Extract the [x, y] coordinate from the center of the cell holding the provided text.  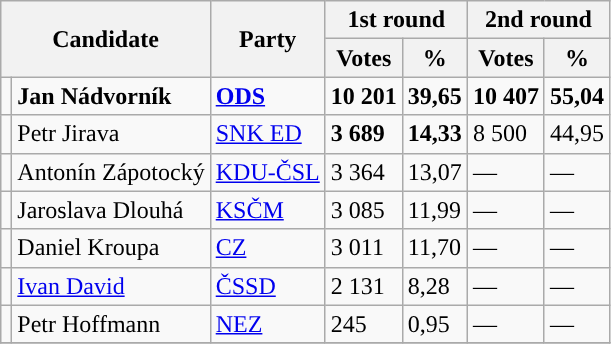
Party [268, 39]
CZ [268, 248]
39,65 [434, 96]
3 011 [364, 248]
8 500 [506, 134]
Petr Hoffmann [111, 324]
13,07 [434, 172]
ODS [268, 96]
KSČM [268, 210]
1st round [396, 20]
Jan Nádvorník [111, 96]
14,33 [434, 134]
3 364 [364, 172]
44,95 [576, 134]
3 689 [364, 134]
NEZ [268, 324]
Daniel Kroupa [111, 248]
3 085 [364, 210]
2nd round [538, 20]
8,28 [434, 286]
ČSSD [268, 286]
11,70 [434, 248]
Petr Jirava [111, 134]
245 [364, 324]
KDU-ČSL [268, 172]
0,95 [434, 324]
Candidate [106, 39]
Ivan David [111, 286]
2 131 [364, 286]
10 201 [364, 96]
10 407 [506, 96]
55,04 [576, 96]
Jaroslava Dlouhá [111, 210]
SNK ED [268, 134]
11,99 [434, 210]
Antonín Zápotocký [111, 172]
